Identify which cell holds the provided text, then report its [X, Y] central coordinate. 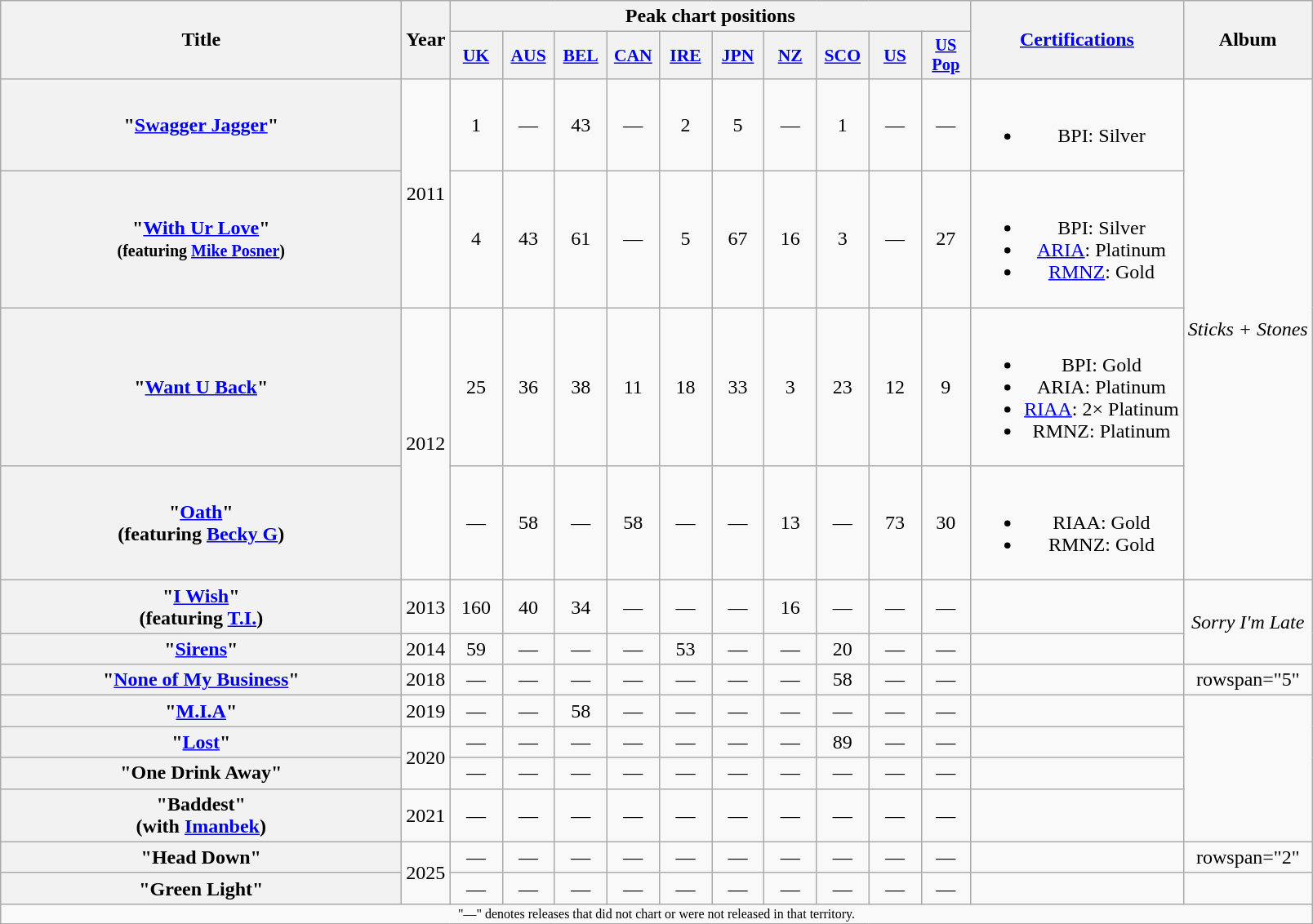
9 [946, 387]
61 [581, 240]
67 [738, 240]
160 [476, 607]
2014 [426, 649]
"None of My Business" [201, 680]
US Pop [946, 56]
"M.I.A" [201, 711]
IRE [685, 56]
20 [843, 649]
"Swagger Jagger" [201, 124]
CAN [633, 56]
Certifications [1078, 40]
2019 [426, 711]
25 [476, 387]
"Baddest" (with Imanbek) [201, 815]
Album [1248, 40]
"Want U Back" [201, 387]
Sticks + Stones [1248, 329]
"—" denotes releases that did not chart or were not released in that territory. [656, 913]
BPI: SilverARIA: PlatinumRMNZ: Gold [1078, 240]
2011 [426, 193]
AUS [528, 56]
"Oath"(featuring Becky G) [201, 523]
18 [685, 387]
40 [528, 607]
59 [476, 649]
"With Ur Love"(featuring Mike Posner) [201, 240]
2021 [426, 815]
BPI: GoldARIA: PlatinumRIAA: 2× PlatinumRMNZ: Platinum [1078, 387]
34 [581, 607]
"Lost" [201, 742]
"Sirens" [201, 649]
"Green Light" [201, 888]
NZ [790, 56]
"One Drink Away" [201, 773]
"Head Down" [201, 857]
2025 [426, 873]
27 [946, 240]
30 [946, 523]
73 [895, 523]
Peak chart positions [710, 16]
13 [790, 523]
UK [476, 56]
2013 [426, 607]
2018 [426, 680]
53 [685, 649]
rowspan="2" [1248, 857]
2012 [426, 444]
36 [528, 387]
2020 [426, 757]
23 [843, 387]
Year [426, 40]
"I Wish"(featuring T.I.) [201, 607]
BEL [581, 56]
4 [476, 240]
2 [685, 124]
38 [581, 387]
SCO [843, 56]
JPN [738, 56]
11 [633, 387]
BPI: Silver [1078, 124]
Title [201, 40]
33 [738, 387]
12 [895, 387]
US [895, 56]
Sorry I'm Late [1248, 622]
RIAA: GoldRMNZ: Gold [1078, 523]
rowspan="5" [1248, 680]
89 [843, 742]
